Return the [X, Y] coordinate for the center point of the cell that contains the specified text.  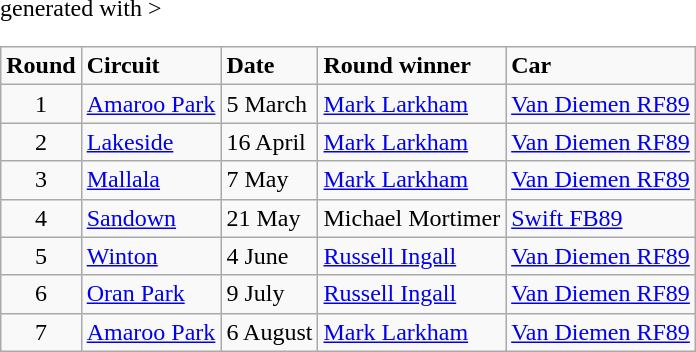
5 [41, 256]
1 [41, 104]
7 May [270, 180]
Round [41, 66]
21 May [270, 218]
16 April [270, 142]
Winton [151, 256]
Swift FB89 [601, 218]
2 [41, 142]
Mallala [151, 180]
9 July [270, 294]
5 March [270, 104]
Round winner [412, 66]
Date [270, 66]
Sandown [151, 218]
6 [41, 294]
Car [601, 66]
Circuit [151, 66]
7 [41, 332]
4 [41, 218]
Michael Mortimer [412, 218]
Oran Park [151, 294]
3 [41, 180]
Lakeside [151, 142]
6 August [270, 332]
4 June [270, 256]
